From the cell containing the given text, extract its center point as [x, y] coordinate. 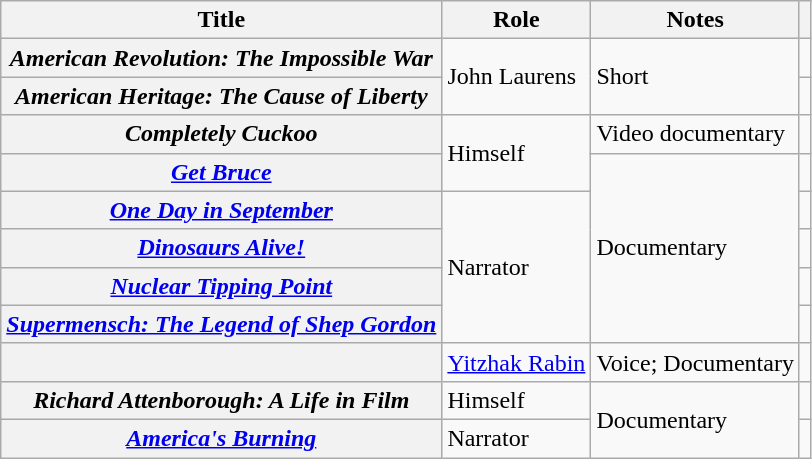
Title [222, 20]
American Revolution: The Impossible War [222, 58]
Notes [696, 20]
Yitzhak Rabin [516, 362]
America's Burning [222, 438]
Dinosaurs Alive! [222, 248]
Short [696, 77]
John Laurens [516, 77]
Voice; Documentary [696, 362]
Role [516, 20]
One Day in September [222, 210]
Get Bruce [222, 172]
Richard Attenborough: A Life in Film [222, 400]
Completely Cuckoo [222, 134]
Supermensch: The Legend of Shep Gordon [222, 324]
Video documentary [696, 134]
American Heritage: The Cause of Liberty [222, 96]
Nuclear Tipping Point [222, 286]
